Return the [X, Y] coordinate for the center point of the cell that contains the specified text.  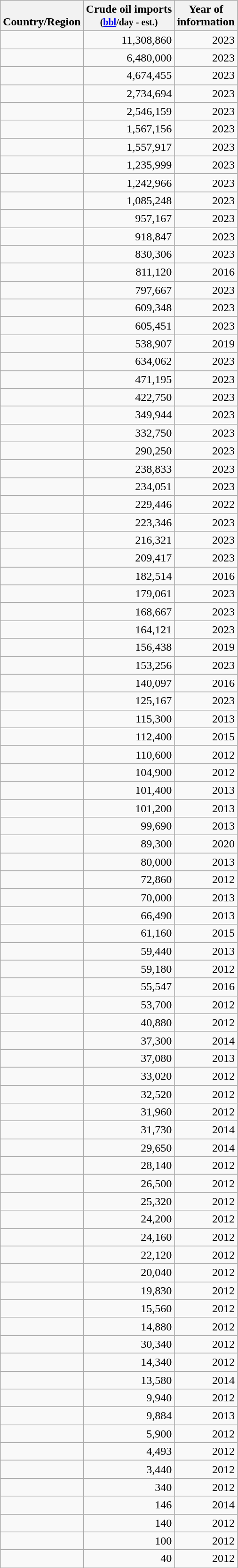
31,960 [129, 1112]
72,860 [129, 880]
80,000 [129, 862]
2020 [206, 844]
14,880 [129, 1326]
28,140 [129, 1166]
2,734,694 [129, 93]
609,348 [129, 308]
22,120 [129, 1255]
14,340 [129, 1362]
223,346 [129, 523]
216,321 [129, 540]
3,440 [129, 1469]
168,667 [129, 612]
238,833 [129, 469]
9,940 [129, 1398]
31,730 [129, 1130]
55,547 [129, 987]
33,020 [129, 1076]
146 [129, 1505]
1,242,966 [129, 183]
1,085,248 [129, 200]
229,446 [129, 504]
634,062 [129, 361]
164,121 [129, 630]
15,560 [129, 1308]
66,490 [129, 915]
11,308,860 [129, 40]
2,546,159 [129, 111]
Year ofinformation [206, 16]
1,567,156 [129, 129]
422,750 [129, 397]
24,200 [129, 1219]
101,400 [129, 790]
349,944 [129, 415]
209,417 [129, 558]
101,200 [129, 808]
24,160 [129, 1237]
112,400 [129, 737]
19,830 [129, 1291]
6,480,000 [129, 58]
59,180 [129, 969]
Country/Region [42, 16]
30,340 [129, 1344]
1,557,917 [129, 147]
4,493 [129, 1452]
290,250 [129, 451]
538,907 [129, 344]
182,514 [129, 576]
5,900 [129, 1434]
156,438 [129, 647]
1,235,999 [129, 165]
53,700 [129, 1005]
179,061 [129, 594]
40,880 [129, 1022]
26,500 [129, 1184]
957,167 [129, 218]
Crude oil imports(bbl/day - est.) [129, 16]
2022 [206, 504]
797,667 [129, 290]
89,300 [129, 844]
153,256 [129, 665]
140 [129, 1523]
110,600 [129, 754]
37,300 [129, 1040]
40 [129, 1559]
918,847 [129, 236]
99,690 [129, 826]
125,167 [129, 701]
61,160 [129, 933]
29,650 [129, 1148]
811,120 [129, 272]
830,306 [129, 254]
140,097 [129, 683]
605,451 [129, 326]
340 [129, 1487]
25,320 [129, 1201]
9,884 [129, 1416]
32,520 [129, 1094]
471,195 [129, 379]
234,051 [129, 486]
37,080 [129, 1058]
70,000 [129, 898]
104,900 [129, 772]
59,440 [129, 951]
100 [129, 1541]
20,040 [129, 1273]
332,750 [129, 433]
4,674,455 [129, 76]
13,580 [129, 1380]
115,300 [129, 719]
